Locate the cell with the specified text and output its [X, Y] center coordinate. 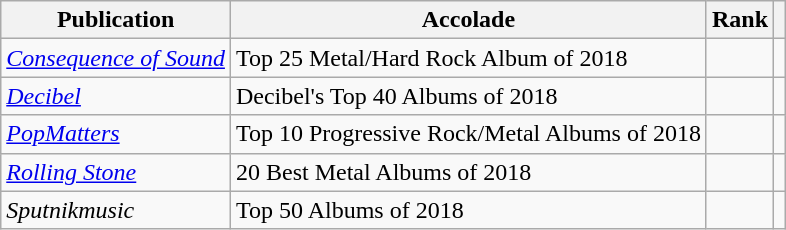
Top 50 Albums of 2018 [468, 210]
PopMatters [116, 134]
Decibel [116, 96]
20 Best Metal Albums of 2018 [468, 172]
Top 25 Metal/Hard Rock Album of 2018 [468, 58]
Decibel's Top 40 Albums of 2018 [468, 96]
Top 10 Progressive Rock/Metal Albums of 2018 [468, 134]
Sputnikmusic [116, 210]
Rank [740, 20]
Consequence of Sound [116, 58]
Rolling Stone [116, 172]
Accolade [468, 20]
Publication [116, 20]
